Locate the cell with the specified text and output its [x, y] center coordinate. 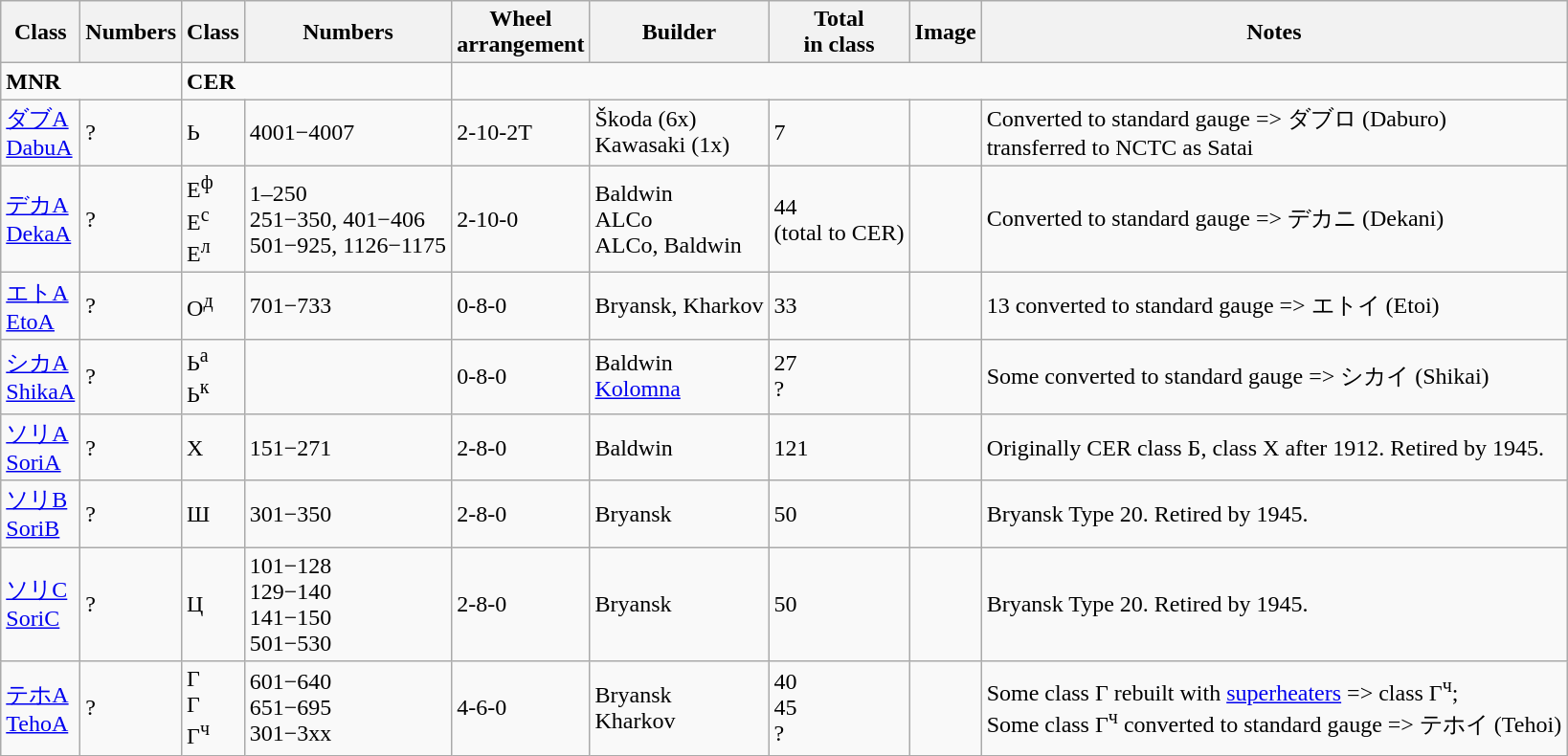
4045? [839, 708]
Originally CER class Б, class Х after 1912. Retired by 1945. [1274, 448]
ソリASoriA [40, 448]
33 [839, 306]
Ь [213, 133]
Image [946, 33]
44(total to CER) [839, 219]
CER [317, 81]
151−271 [347, 448]
4-6-0 [521, 708]
シカAShikaA [40, 377]
121 [839, 448]
ЕфЕсЕл [213, 219]
Wheelarrangement [521, 33]
13 converted to standard gauge => エトイ (Etoi) [1274, 306]
Notes [1274, 33]
2-10-0 [521, 219]
ダブADabuA [40, 133]
Some class Г rebuilt with superheaters => class Гч;Some class Гч converted to standard gauge => テホイ (Tehoi) [1274, 708]
Oд [213, 306]
Baldwin [680, 448]
4001−4007 [347, 133]
デカADekaA [40, 219]
Škoda (6x)Kawasaki (1x) [680, 133]
2-10-2T [521, 133]
Х [213, 448]
Bryansk, Kharkov [680, 306]
Some converted to standard gauge => シカイ (Shikai) [1274, 377]
1–250251−350, 401−406501−925, 1126−1175 [347, 219]
Totalin class [839, 33]
Converted to standard gauge => ダブロ (Daburo)transferred to NCTC as Satai [1274, 133]
101−128129−140141−150501−530 [347, 605]
Ц [213, 605]
27? [839, 377]
Ш [213, 514]
ГГГч [213, 708]
エトAEtoA [40, 306]
MNR [92, 81]
701−733 [347, 306]
7 [839, 133]
BryanskKharkov [680, 708]
BaldwinKolomna [680, 377]
ソリCSoriC [40, 605]
601−640651−695301−3xx [347, 708]
301−350 [347, 514]
ソリBSoriB [40, 514]
Converted to standard gauge => デカニ (Dekani) [1274, 219]
テホATehoA [40, 708]
Builder [680, 33]
ЬаЬк [213, 377]
BaldwinALCoALCo, Baldwin [680, 219]
